Extract the (X, Y) coordinate from the center of the cell holding the provided text.  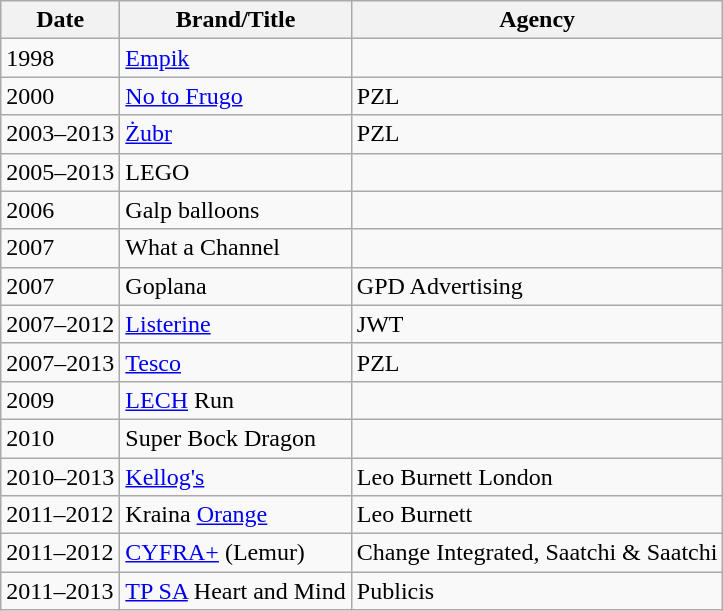
2005–2013 (60, 172)
TP SA Heart and Mind (236, 591)
2006 (60, 210)
Change Integrated, Saatchi & Saatchi (537, 553)
2010 (60, 438)
Kellog's (236, 477)
Listerine (236, 324)
2000 (60, 96)
Date (60, 20)
2011–2013 (60, 591)
2010–2013 (60, 477)
GPD Advertising (537, 286)
Galp balloons (236, 210)
2003–2013 (60, 134)
Żubr (236, 134)
CYFRA+ (Lemur) (236, 553)
JWT (537, 324)
What a Channel (236, 248)
Super Bock Dragon (236, 438)
1998 (60, 58)
2007–2012 (60, 324)
Brand/Title (236, 20)
LEGO (236, 172)
Kraina Orange (236, 515)
No to Frugo (236, 96)
LECH Run (236, 400)
Agency (537, 20)
Empik (236, 58)
Goplana (236, 286)
Tesco (236, 362)
Leo Burnett London (537, 477)
2007–2013 (60, 362)
2009 (60, 400)
Leo Burnett (537, 515)
Publicis (537, 591)
